Identify which cell holds the provided text, then report its [X, Y] central coordinate. 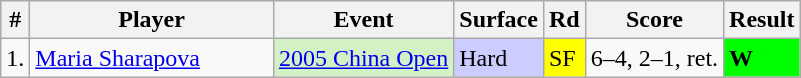
Event [363, 20]
Score [654, 20]
Rd [564, 20]
Surface [499, 20]
W [762, 58]
6–4, 2–1, ret. [654, 58]
Hard [499, 58]
1. [16, 58]
Result [762, 20]
# [16, 20]
Player [152, 20]
2005 China Open [363, 58]
Maria Sharapova [152, 58]
SF [564, 58]
